Determine the [X, Y] coordinate at the center of the cell enclosing the given text.  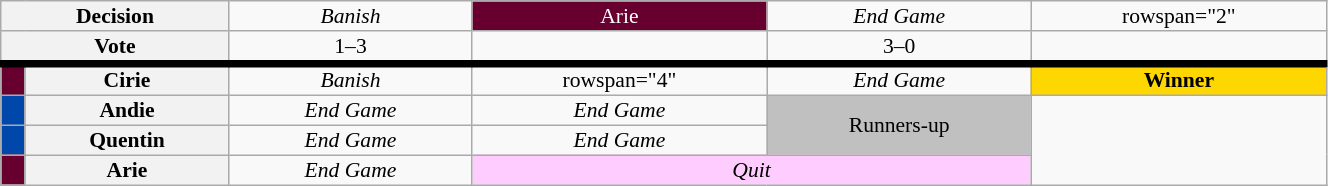
rowspan="2" [1178, 16]
Vote [115, 48]
rowspan="4" [620, 80]
Quit [752, 170]
Runners-up [899, 126]
Andie [127, 111]
Winner [1178, 80]
3–0 [899, 48]
Quentin [127, 141]
Cirie [127, 80]
Decision [115, 16]
1–3 [350, 48]
